Identify which cell holds the provided text, then report its [X, Y] central coordinate. 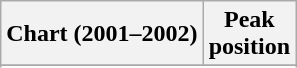
Peakposition [249, 34]
Chart (2001–2002) [102, 34]
